Detect which cell encompasses the target text, then output its [X, Y] center coordinate. 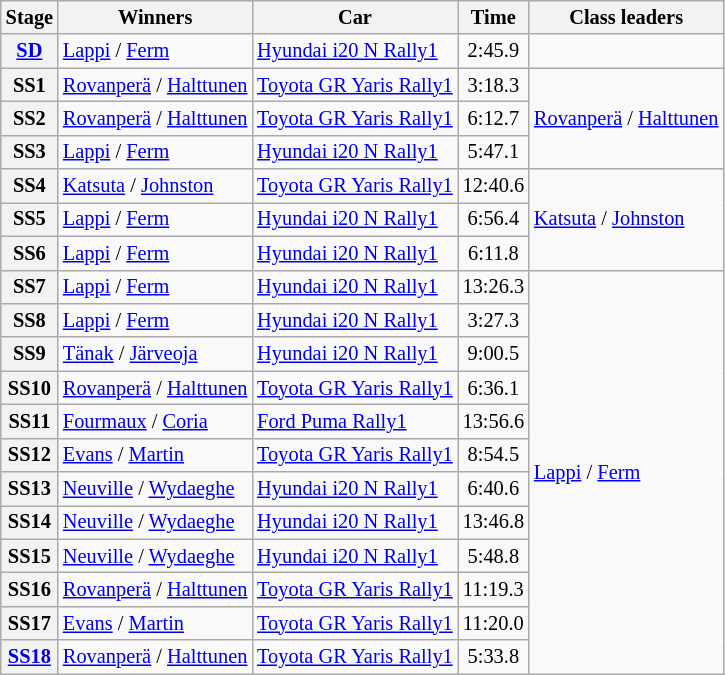
SS11 [30, 421]
5:47.1 [494, 152]
SS4 [30, 186]
11:20.0 [494, 623]
Tänak / Järveoja [155, 354]
6:12.7 [494, 118]
Ford Puma Rally1 [354, 421]
Car [354, 17]
12:40.6 [494, 186]
SS6 [30, 253]
9:00.5 [494, 354]
6:56.4 [494, 219]
Fourmaux / Coria [155, 421]
Winners [155, 17]
5:33.8 [494, 657]
13:46.8 [494, 522]
3:18.3 [494, 85]
6:36.1 [494, 388]
3:27.3 [494, 320]
SS2 [30, 118]
13:56.6 [494, 421]
5:48.8 [494, 556]
6:11.8 [494, 253]
SS10 [30, 388]
SS1 [30, 85]
SS12 [30, 455]
13:26.3 [494, 287]
SS5 [30, 219]
Stage [30, 17]
SS13 [30, 489]
SS15 [30, 556]
8:54.5 [494, 455]
11:19.3 [494, 589]
SS17 [30, 623]
6:40.6 [494, 489]
SS7 [30, 287]
SS14 [30, 522]
Time [494, 17]
SS16 [30, 589]
SS8 [30, 320]
SS18 [30, 657]
SS3 [30, 152]
2:45.9 [494, 51]
SS9 [30, 354]
SD [30, 51]
Class leaders [626, 17]
